Scan for the cell matching the given text and deliver its (x, y) coordinate at center. 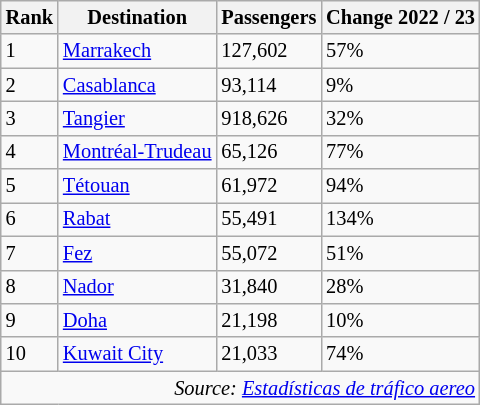
93,114 (268, 85)
6 (30, 219)
9 (30, 320)
Marrakech (137, 51)
918,626 (268, 118)
Rank (30, 17)
65,126 (268, 152)
127,602 (268, 51)
94% (400, 186)
21,198 (268, 320)
Destination (137, 17)
28% (400, 287)
10% (400, 320)
Doha (137, 320)
51% (400, 253)
4 (30, 152)
Tangier (137, 118)
10 (30, 354)
2 (30, 85)
Rabat (137, 219)
Casablanca (137, 85)
55,491 (268, 219)
134% (400, 219)
9% (400, 85)
74% (400, 354)
Change 2022 / 23 (400, 17)
55,072 (268, 253)
5 (30, 186)
7 (30, 253)
61,972 (268, 186)
1 (30, 51)
32% (400, 118)
31,840 (268, 287)
3 (30, 118)
57% (400, 51)
8 (30, 287)
77% (400, 152)
Passengers (268, 17)
21,033 (268, 354)
Montréal-Trudeau (137, 152)
Kuwait City (137, 354)
Tétouan (137, 186)
Nador (137, 287)
Fez (137, 253)
Source: Estadísticas de tráfico aereo (240, 388)
